Identify which cell holds the provided text, then report its [x, y] central coordinate. 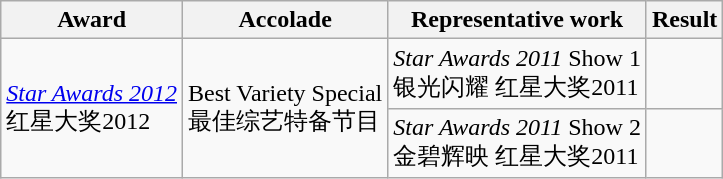
Result [684, 20]
Accolade [286, 20]
Star Awards 2012红星大奖2012 [92, 108]
Best Variety Special最佳综艺特备节目 [286, 108]
Representative work [518, 20]
Star Awards 2011 Show 2 金碧辉映 红星大奖2011 [518, 143]
Award [92, 20]
Star Awards 2011 Show 1 银光闪耀 红星大奖2011 [518, 74]
